Determine the (X, Y) coordinate at the center of the cell enclosing the given text.  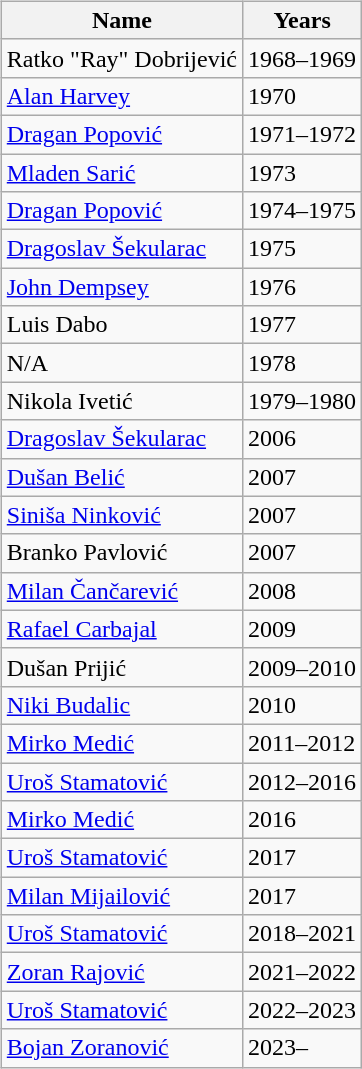
2022–2023 (302, 1010)
2021–2022 (302, 972)
2009–2010 (302, 667)
Luis Dabo (122, 325)
1974–1975 (302, 211)
1971–1972 (302, 134)
Ratko "Ray" Dobrijević (122, 58)
1978 (302, 363)
2012–2016 (302, 781)
2006 (302, 439)
Dušan Belić (122, 477)
2008 (302, 591)
2010 (302, 705)
Alan Harvey (122, 96)
Branko Pavlović (122, 553)
Years (302, 20)
2009 (302, 629)
2016 (302, 820)
Rafael Carbajal (122, 629)
Name (122, 20)
Nikola Ivetić (122, 401)
Zoran Rajović (122, 972)
1970 (302, 96)
1975 (302, 249)
2018–2021 (302, 934)
1977 (302, 325)
Dušan Prijić (122, 667)
1968–1969 (302, 58)
Mladen Sarić (122, 173)
N/A (122, 363)
Niki Budalic (122, 705)
Milan Mijailović (122, 896)
John Dempsey (122, 287)
Bojan Zoranović (122, 1048)
Siniša Ninković (122, 515)
2023– (302, 1048)
1979–1980 (302, 401)
2011–2012 (302, 743)
Milan Čančarević (122, 591)
1976 (302, 287)
1973 (302, 173)
